Provide the [x, y] coordinate of the cell's center where the given text is located.  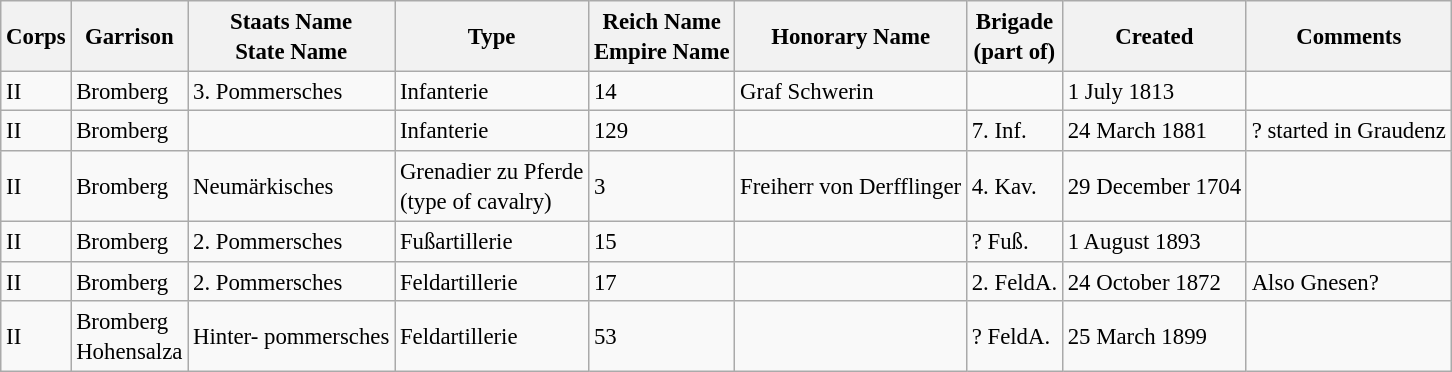
1 August 1893 [1154, 241]
3 [662, 186]
17 [662, 281]
129 [662, 131]
14 [662, 91]
Fußartillerie [492, 241]
Type [492, 36]
Garrison [130, 36]
15 [662, 241]
Hinter- pommersches [292, 337]
Also Gnesen? [1348, 281]
2. FeldA. [1014, 281]
Corps [36, 36]
? Fuß. [1014, 241]
Neumärkisches [292, 186]
Freiherr von Derfflinger [851, 186]
Staats NameState Name [292, 36]
4. Kav. [1014, 186]
Comments [1348, 36]
BrombergHohensalza [130, 337]
53 [662, 337]
29 December 1704 [1154, 186]
? started in Graudenz [1348, 131]
Brigade (part of) [1014, 36]
25 March 1899 [1154, 337]
24 March 1881 [1154, 131]
7. Inf. [1014, 131]
3. Pommersches [292, 91]
Created [1154, 36]
Reich Name Empire Name [662, 36]
Grenadier zu Pferde (type of cavalry) [492, 186]
Honorary Name [851, 36]
? FeldA. [1014, 337]
Graf Schwerin [851, 91]
24 October 1872 [1154, 281]
1 July 1813 [1154, 91]
